Provide the [X, Y] coordinate of the cell's center where the given text is located.  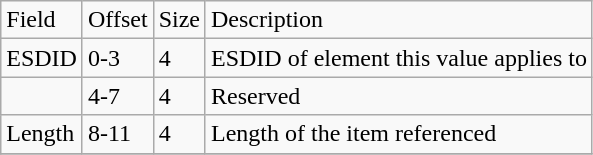
8-11 [118, 134]
Offset [118, 20]
Reserved [398, 96]
Description [398, 20]
Size [179, 20]
Length of the item referenced [398, 134]
4-7 [118, 96]
Length [42, 134]
ESDID of element this value applies to [398, 58]
Field [42, 20]
ESDID [42, 58]
0-3 [118, 58]
